Detect which cell encompasses the target text, then output its (X, Y) center coordinate. 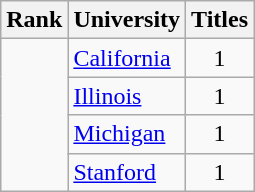
Stanford (127, 172)
University (127, 20)
Titles (220, 20)
California (127, 58)
Michigan (127, 134)
Rank (34, 20)
Illinois (127, 96)
